Output the (x, y) coordinate of the center of the cell containing the given text.  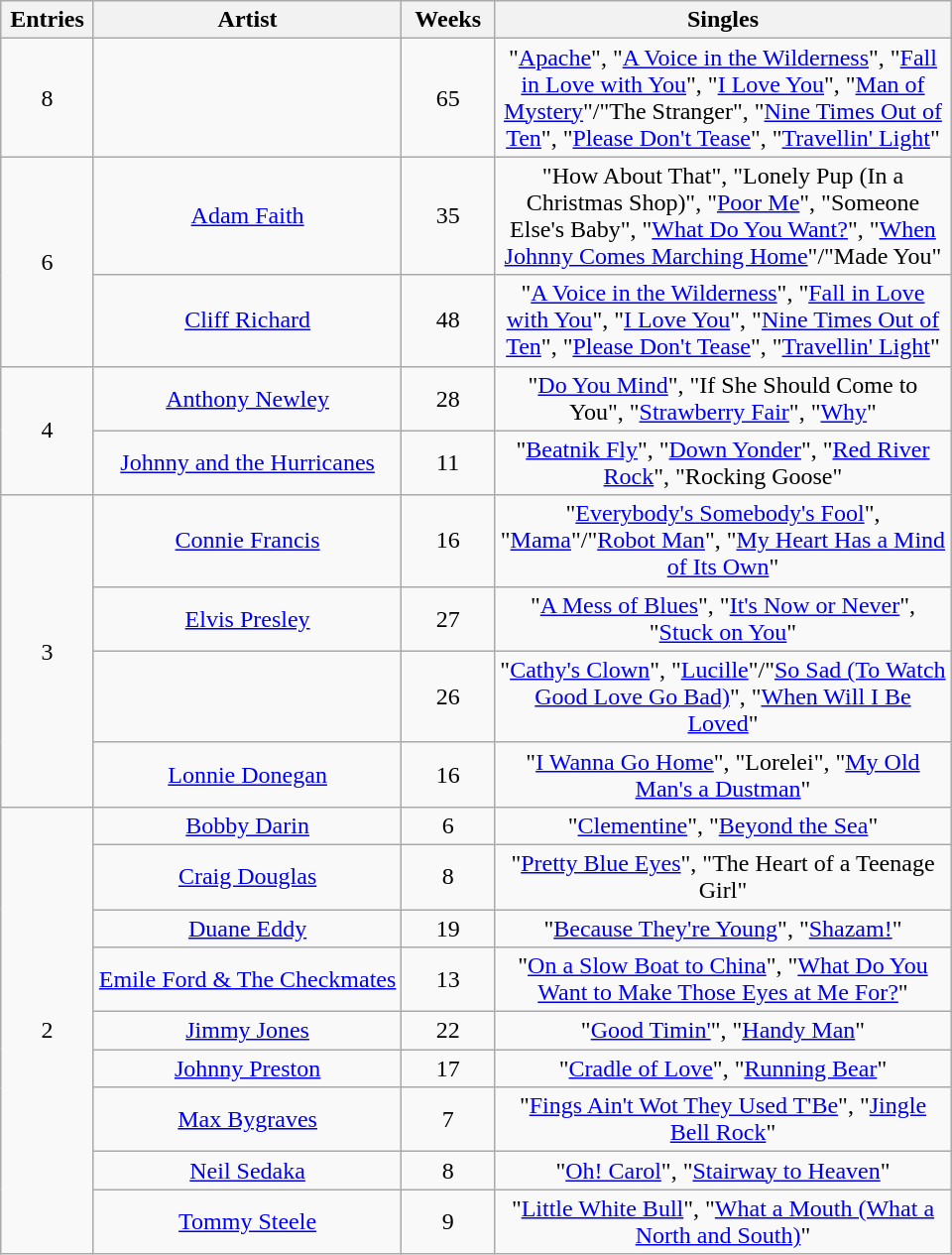
19 (448, 928)
Johnny and the Hurricanes (248, 462)
Elvis Presley (248, 619)
Bobby Darin (248, 825)
Johnny Preston (248, 1068)
Cliff Richard (248, 320)
Max Bygraves (248, 1119)
Duane Eddy (248, 928)
"A Mess of Blues", "It's Now or Never", "Stuck on You" (722, 619)
11 (448, 462)
65 (448, 97)
13 (448, 980)
3 (48, 651)
2 (48, 1030)
"Oh! Carol", "Stairway to Heaven" (722, 1171)
Connie Francis (248, 541)
"Cradle of Love", "Running Bear" (722, 1068)
"Clementine", "Beyond the Sea" (722, 825)
Anthony Newley (248, 399)
"On a Slow Boat to China", "What Do You Want to Make Those Eyes at Me For?" (722, 980)
Jimmy Jones (248, 1031)
9 (448, 1222)
Singles (722, 20)
22 (448, 1031)
17 (448, 1068)
"Beatnik Fly", "Down Yonder", "Red River Rock", "Rocking Goose" (722, 462)
4 (48, 431)
48 (448, 320)
"Good Timin'", "Handy Man" (722, 1031)
"Because They're Young", "Shazam!" (722, 928)
"Fings Ain't Wot They Used T'Be", "Jingle Bell Rock" (722, 1119)
Craig Douglas (248, 877)
"Pretty Blue Eyes", "The Heart of a Teenage Girl" (722, 877)
Lonnie Donegan (248, 774)
"A Voice in the Wilderness", "Fall in Love with You", "I Love You", "Nine Times Out of Ten", "Please Don't Tease", "Travellin' Light" (722, 320)
26 (448, 696)
28 (448, 399)
Artist (248, 20)
Weeks (448, 20)
"Do You Mind", "If She Should Come to You", "Strawberry Fair", "Why" (722, 399)
Emile Ford & The Checkmates (248, 980)
"Cathy's Clown", "Lucille"/"So Sad (To Watch Good Love Go Bad)", "When Will I Be Loved" (722, 696)
Entries (48, 20)
Tommy Steele (248, 1222)
7 (448, 1119)
Adam Faith (248, 216)
"Little White Bull", "What a Mouth (What a North and South)" (722, 1222)
"Everybody's Somebody's Fool", "Mama"/"Robot Man", "My Heart Has a Mind of Its Own" (722, 541)
"I Wanna Go Home", "Lorelei", "My Old Man's a Dustman" (722, 774)
27 (448, 619)
35 (448, 216)
Neil Sedaka (248, 1171)
